For the text-containing cell, return its midpoint in (X, Y) coordinate format. 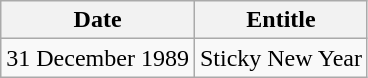
Sticky New Year (280, 58)
Entitle (280, 20)
31 December 1989 (98, 58)
Date (98, 20)
